For the text-containing cell, return its midpoint in (x, y) coordinate format. 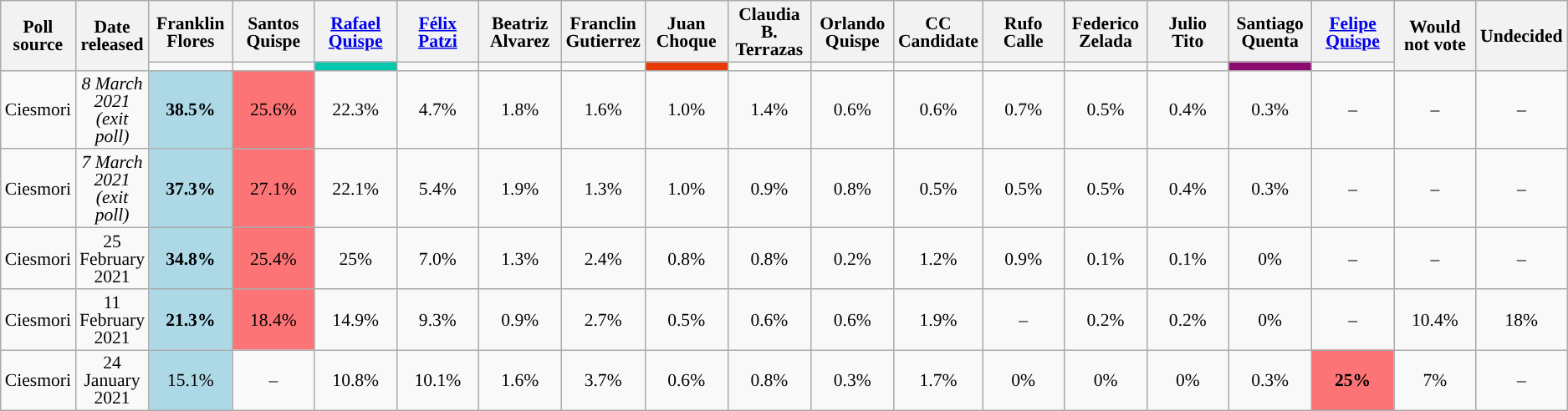
37.3% (191, 189)
8 March 2021 (exit poll) (112, 109)
22.1% (355, 189)
25.6% (273, 109)
Rafael Quispe (355, 32)
7.0% (437, 259)
24 January 2021 (112, 381)
2.7% (603, 319)
Claudia B. Terrazas (769, 32)
Felipe Quispe (1352, 32)
27.1% (273, 189)
2.4% (603, 259)
18% (1522, 319)
1.4% (769, 109)
Rufo Calle (1024, 32)
14.9% (355, 319)
7 March 2021 (exit poll) (112, 189)
Franklin Flores (191, 32)
1.8% (520, 109)
11 February 2021 (112, 319)
21.3% (191, 319)
0.7% (1024, 109)
4.7% (437, 109)
CC Candidate (938, 32)
Juan Choque (686, 32)
34.8% (191, 259)
Santiago Quenta (1269, 32)
Franclin Gutierrez (603, 32)
15.1% (191, 381)
25.4% (273, 259)
25 February 2021 (112, 259)
Would not vote (1435, 35)
Orlando Quispe (853, 32)
9.3% (437, 319)
Date released (112, 35)
18.4% (273, 319)
3.7% (603, 381)
Julio Tito (1187, 32)
1.7% (938, 381)
1.2% (938, 259)
Undecided (1522, 35)
38.5% (191, 109)
Federico Zelada (1106, 32)
Poll source (38, 35)
10.8% (355, 381)
22.3% (355, 109)
7% (1435, 381)
Santos Quispe (273, 32)
Félix Patzi (437, 32)
5.4% (437, 189)
Beatriz Alvarez (520, 32)
10.4% (1435, 319)
10.1% (437, 381)
